Return the [x, y] coordinate for the center point of the cell that contains the specified text.  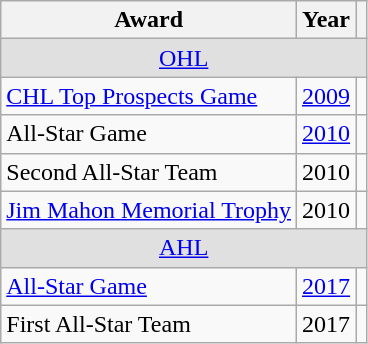
Award [149, 20]
Jim Mahon Memorial Trophy [149, 210]
Second All-Star Team [149, 172]
AHL [184, 248]
OHL [184, 58]
Year [326, 20]
2009 [326, 96]
First All-Star Team [149, 324]
CHL Top Prospects Game [149, 96]
